Search for the cell housing the specified text and yield its [x, y] center coordinate. 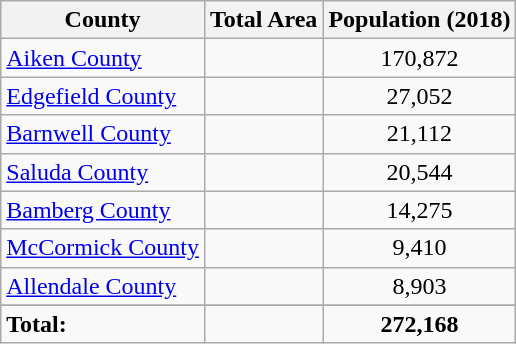
21,112 [420, 134]
Aiken County [103, 58]
McCormick County [103, 248]
14,275 [420, 210]
Total Area [263, 20]
20,544 [420, 172]
Barnwell County [103, 134]
County [103, 20]
Bamberg County [103, 210]
170,872 [420, 58]
Population (2018) [420, 20]
Total: [103, 324]
Edgefield County [103, 96]
8,903 [420, 286]
272,168 [420, 324]
Allendale County [103, 286]
9,410 [420, 248]
Saluda County [103, 172]
27,052 [420, 96]
